Capture the cell that displays the provided text and extract its [x, y] central coordinate. 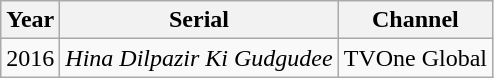
Serial [199, 20]
Channel [415, 20]
Hina Dilpazir Ki Gudgudee [199, 58]
2016 [30, 58]
TVOne Global [415, 58]
Year [30, 20]
